Search for the cell housing the specified text and yield its (x, y) center coordinate. 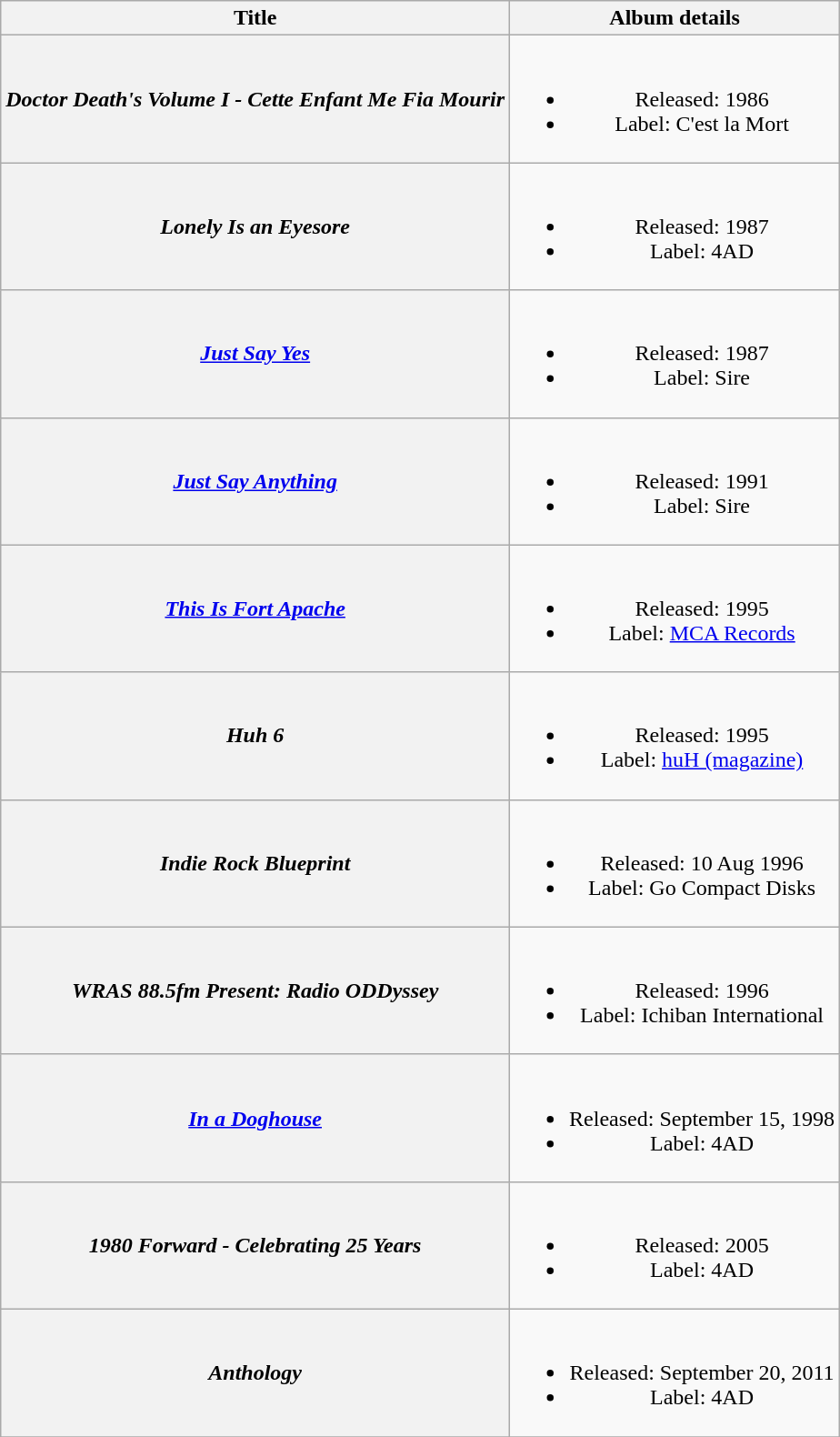
Anthology (255, 1372)
Just Say Yes (255, 354)
Released: September 15, 1998Label: 4AD (675, 1118)
Title (255, 18)
Released: September 20, 2011Label: 4AD (675, 1372)
WRAS 88.5fm Present: Radio ODDyssey (255, 990)
Released: 2005Label: 4AD (675, 1245)
Just Say Anything (255, 481)
Released: 1991Label: Sire (675, 481)
Released: 1987Label: Sire (675, 354)
Indie Rock Blueprint (255, 863)
This Is Fort Apache (255, 608)
Huh 6 (255, 736)
Released: 1986Label: C'est la Mort (675, 99)
Released: 1995Label: MCA Records (675, 608)
Released: 1987Label: 4AD (675, 226)
Released: 10 Aug 1996Label: Go Compact Disks (675, 863)
Album details (675, 18)
In a Doghouse (255, 1118)
Released: 1995Label: huH (magazine) (675, 736)
Doctor Death's Volume I - Cette Enfant Me Fia Mourir (255, 99)
1980 Forward - Celebrating 25 Years (255, 1245)
Lonely Is an Eyesore (255, 226)
Released: 1996Label: Ichiban International (675, 990)
